Output the [X, Y] coordinate of the center of the cell containing the given text.  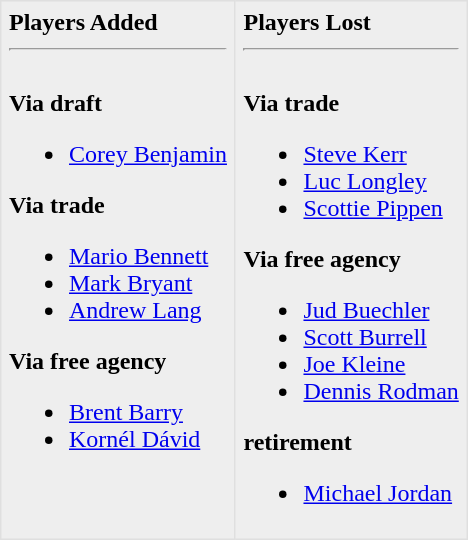
Players Lost Via tradeSteve KerrLuc LongleyScottie PippenVia free agencyJud BuechlerScott BurrellJoe KleineDennis RodmanretirementMichael Jordan [351, 270]
Players Added Via draftCorey BenjaminVia tradeMario BennettMark BryantAndrew LangVia free agencyBrent BarryKornél Dávid [118, 270]
